Return the (X, Y) coordinate for the center point of the cell that contains the specified text.  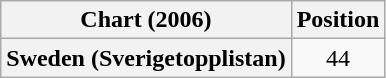
Position (338, 20)
Sweden (Sverigetopplistan) (146, 58)
44 (338, 58)
Chart (2006) (146, 20)
